Locate the cell with the specified text and output its (X, Y) center coordinate. 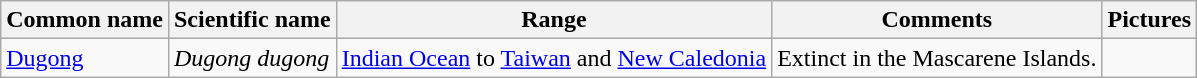
Scientific name (252, 20)
Extinct in the Mascarene Islands. (937, 58)
Common name (85, 20)
Indian Ocean to Taiwan and New Caledonia (554, 58)
Dugong (85, 58)
Pictures (1150, 20)
Dugong dugong (252, 58)
Comments (937, 20)
Range (554, 20)
